Pinpoint the cell where the given text exists, returning its [X, Y] midpoint coordinate. 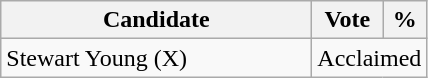
Vote [348, 20]
Candidate [156, 20]
% [405, 20]
Acclaimed [370, 58]
Stewart Young (X) [156, 58]
